For the text-containing cell, return its midpoint in [x, y] coordinate format. 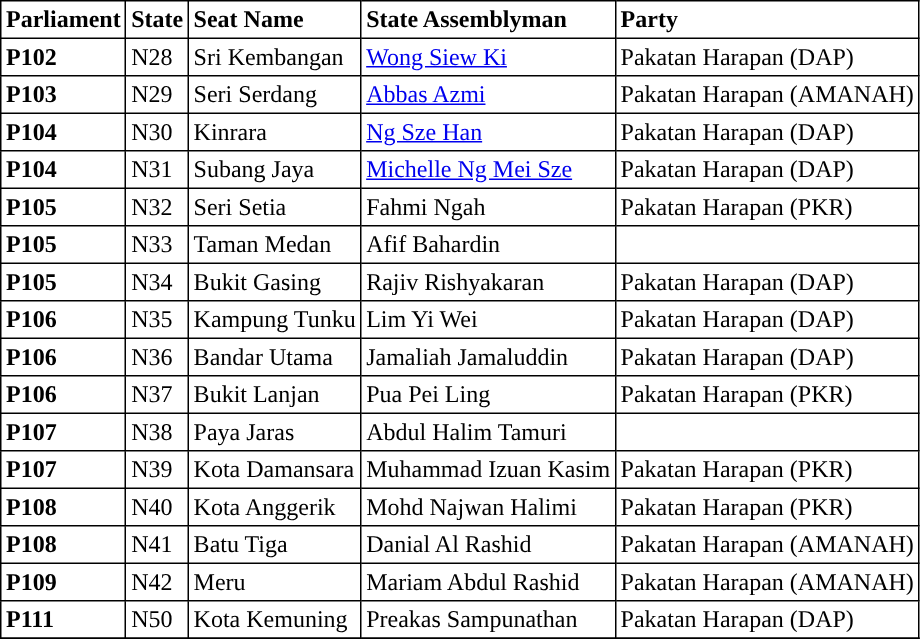
Michelle Ng Mei Sze [488, 170]
P102 [64, 57]
Kota Kemuning [274, 620]
Seri Setia [274, 207]
Meru [274, 582]
Preakas Sampunathan [488, 620]
Mohd Najwan Halimi [488, 507]
N28 [157, 57]
N40 [157, 507]
P103 [64, 95]
Pua Pei Ling [488, 395]
Parliament [64, 20]
N30 [157, 132]
Ng Sze Han [488, 132]
Bukit Gasing [274, 282]
Sri Kembangan [274, 57]
N39 [157, 470]
N32 [157, 207]
N41 [157, 545]
Afif Bahardin [488, 245]
Kota Damansara [274, 470]
N50 [157, 620]
Danial Al Rashid [488, 545]
Seat Name [274, 20]
Lim Yi Wei [488, 320]
Batu Tiga [274, 545]
N35 [157, 320]
Bukit Lanjan [274, 395]
State [157, 20]
N33 [157, 245]
Kota Anggerik [274, 507]
Seri Serdang [274, 95]
N34 [157, 282]
N42 [157, 582]
Abbas Azmi [488, 95]
Kinrara [274, 132]
Jamaliah Jamaluddin [488, 357]
Muhammad Izuan Kasim [488, 470]
N36 [157, 357]
Wong Siew Ki [488, 57]
N38 [157, 432]
P109 [64, 582]
State Assemblyman [488, 20]
Paya Jaras [274, 432]
Party [767, 20]
N37 [157, 395]
P111 [64, 620]
Bandar Utama [274, 357]
Kampung Tunku [274, 320]
Mariam Abdul Rashid [488, 582]
N29 [157, 95]
Subang Jaya [274, 170]
Taman Medan [274, 245]
Fahmi Ngah [488, 207]
N31 [157, 170]
Rajiv Rishyakaran [488, 282]
Abdul Halim Tamuri [488, 432]
